Return the (X, Y) coordinate for the center point of the cell that contains the specified text.  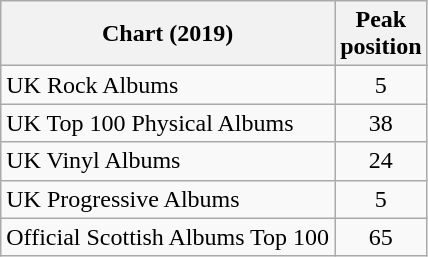
65 (381, 237)
Chart (2019) (168, 34)
38 (381, 123)
24 (381, 161)
UK Top 100 Physical Albums (168, 123)
Official Scottish Albums Top 100 (168, 237)
UK Vinyl Albums (168, 161)
UK Progressive Albums (168, 199)
UK Rock Albums (168, 85)
Peakposition (381, 34)
